Search for the cell housing the specified text and yield its (x, y) center coordinate. 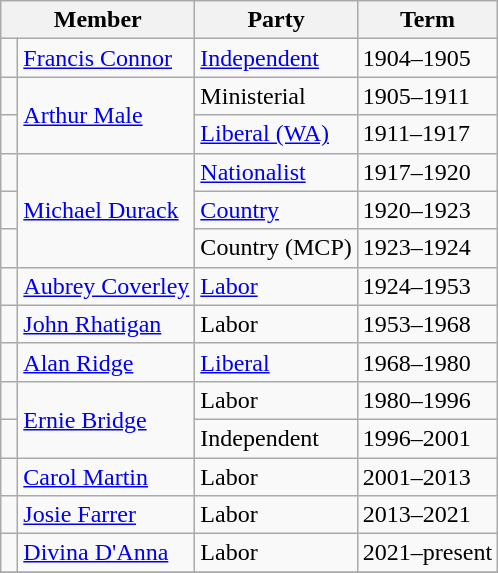
Francis Connor (106, 58)
Ministerial (276, 96)
1924–1953 (427, 286)
Arthur Male (106, 115)
Country (276, 210)
1904–1905 (427, 58)
Aubrey Coverley (106, 286)
Term (427, 20)
Divina D'Anna (106, 553)
1917–1920 (427, 172)
2021–present (427, 553)
2001–2013 (427, 477)
1980–1996 (427, 400)
1911–1917 (427, 134)
Liberal (276, 362)
Country (MCP) (276, 248)
1923–1924 (427, 248)
John Rhatigan (106, 324)
Michael Durack (106, 210)
Nationalist (276, 172)
1905–1911 (427, 96)
1968–1980 (427, 362)
Ernie Bridge (106, 419)
Josie Farrer (106, 515)
Member (98, 20)
Alan Ridge (106, 362)
Liberal (WA) (276, 134)
1953–1968 (427, 324)
2013–2021 (427, 515)
Party (276, 20)
Carol Martin (106, 477)
1996–2001 (427, 438)
1920–1923 (427, 210)
